Return the [x, y] coordinate for the center point of the cell that contains the specified text.  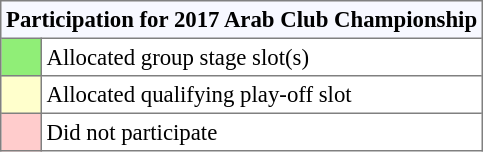
Participation for 2017 Arab Club Championship [242, 20]
Did not participate [262, 132]
Allocated group stage slot(s) [262, 57]
Allocated qualifying play-off slot [262, 95]
